Scan for the cell matching the given text and deliver its [X, Y] coordinate at center. 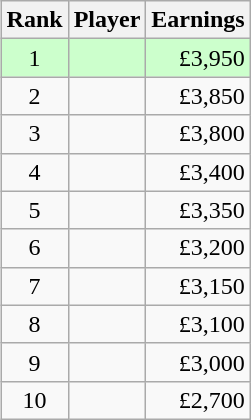
2 [34, 96]
10 [34, 400]
£3,200 [198, 248]
£3,350 [198, 210]
9 [34, 362]
4 [34, 172]
£3,850 [198, 96]
£2,700 [198, 400]
Rank [34, 20]
3 [34, 134]
£3,400 [198, 172]
8 [34, 324]
1 [34, 58]
£3,150 [198, 286]
£3,800 [198, 134]
Earnings [198, 20]
£3,100 [198, 324]
5 [34, 210]
Player [107, 20]
6 [34, 248]
£3,000 [198, 362]
7 [34, 286]
£3,950 [198, 58]
